Find where the given text appears and provide that cell's center as (X, Y) coordinate. 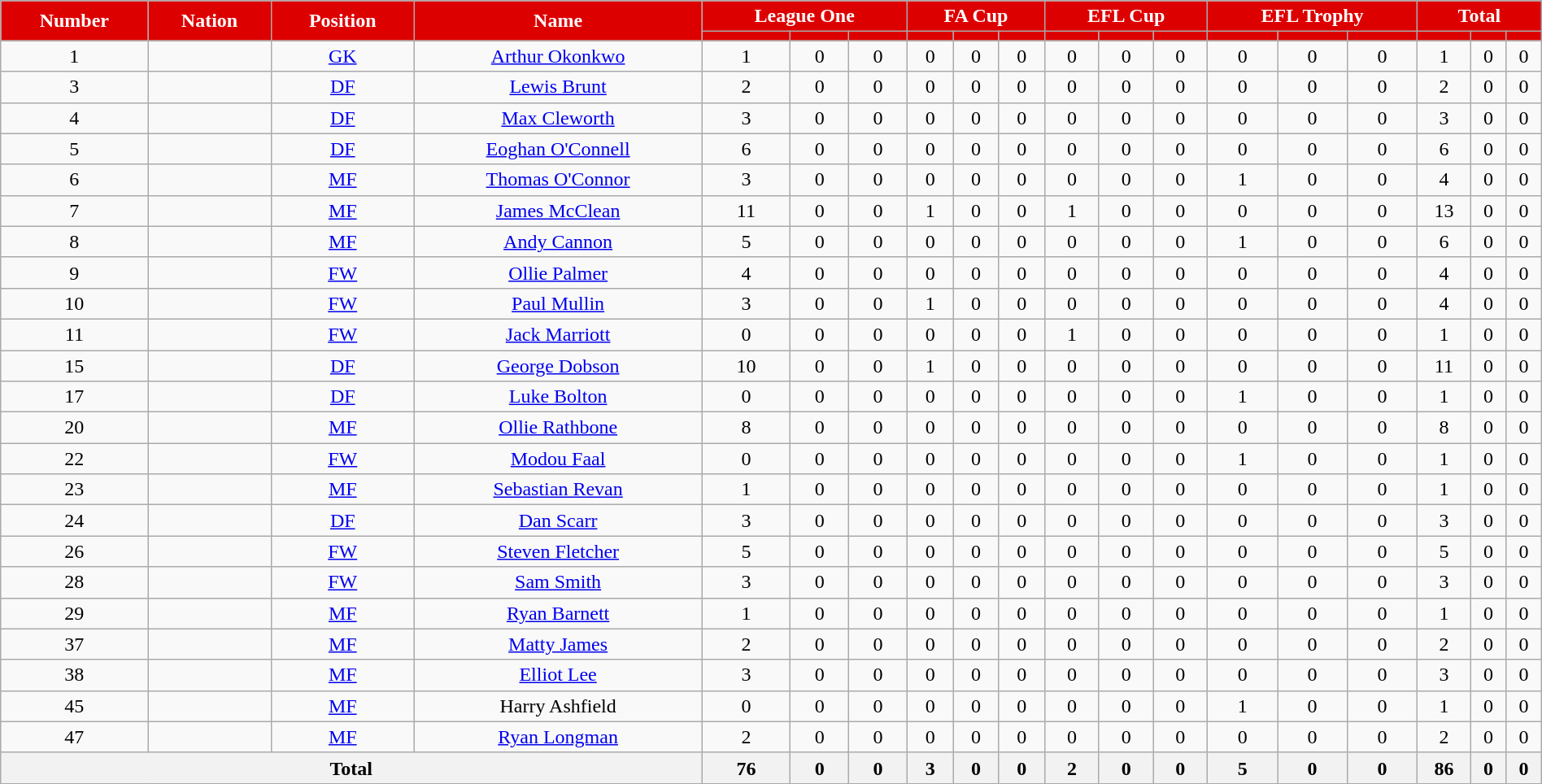
Eoghan O'Connell (558, 149)
George Dobson (558, 365)
Elliot Lee (558, 675)
Luke Bolton (558, 397)
38 (75, 675)
League One (805, 16)
Number (75, 21)
45 (75, 706)
Name (558, 21)
Sam Smith (558, 582)
Andy Cannon (558, 242)
Thomas O'Connor (558, 180)
20 (75, 428)
47 (75, 737)
86 (1444, 768)
7 (75, 211)
Lewis Brunt (558, 87)
EFL Cup (1126, 16)
22 (75, 459)
24 (75, 520)
23 (75, 490)
Matty James (558, 644)
GK (342, 56)
Ollie Rathbone (558, 428)
James McClean (558, 211)
9 (75, 272)
29 (75, 613)
Max Cleworth (558, 118)
Steven Fletcher (558, 551)
76 (747, 768)
28 (75, 582)
15 (75, 365)
37 (75, 644)
Modou Faal (558, 459)
Paul Mullin (558, 303)
17 (75, 397)
13 (1444, 211)
FA Cup (976, 16)
Ryan Barnett (558, 613)
Jack Marriott (558, 334)
Nation (210, 21)
26 (75, 551)
Ollie Palmer (558, 272)
Position (342, 21)
Ryan Longman (558, 737)
Dan Scarr (558, 520)
Arthur Okonkwo (558, 56)
EFL Trophy (1313, 16)
Harry Ashfield (558, 706)
Sebastian Revan (558, 490)
